Capture the cell that displays the provided text and extract its (x, y) central coordinate. 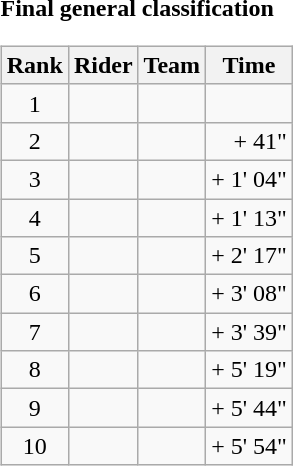
2 (34, 141)
5 (34, 256)
+ 1' 13" (250, 217)
+ 41" (250, 141)
Rank (34, 65)
+ 2' 17" (250, 256)
+ 1' 04" (250, 179)
8 (34, 370)
9 (34, 408)
3 (34, 179)
7 (34, 332)
Time (250, 65)
6 (34, 294)
Rider (103, 65)
10 (34, 446)
Team (172, 65)
1 (34, 103)
+ 5' 44" (250, 408)
4 (34, 217)
+ 3' 39" (250, 332)
+ 5' 19" (250, 370)
+ 3' 08" (250, 294)
+ 5' 54" (250, 446)
